Extract the [x, y] coordinate from the center of the cell holding the provided text.  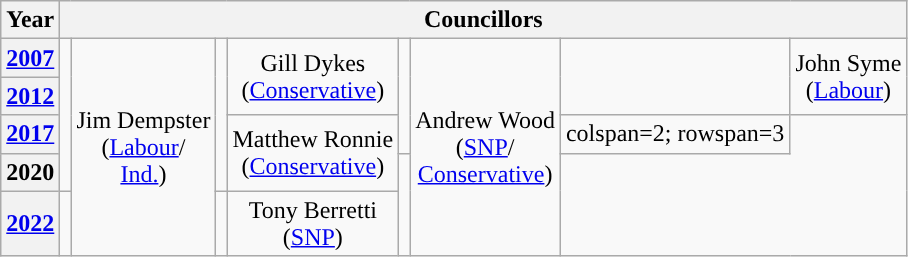
2020 [30, 172]
Matthew Ronnie(Conservative) [313, 153]
2017 [30, 134]
Andrew Wood(SNP/Conservative) [486, 148]
Gill Dykes(Conservative) [313, 77]
Year [30, 20]
Councillors [484, 20]
2007 [30, 58]
2022 [30, 224]
colspan=2; rowspan=3 [674, 134]
Tony Berretti(SNP) [313, 224]
Jim Dempster(Labour/Ind.) [144, 148]
2012 [30, 96]
John Syme(Labour) [848, 77]
